Provide the (X, Y) coordinate of the cell's center where the given text is located.  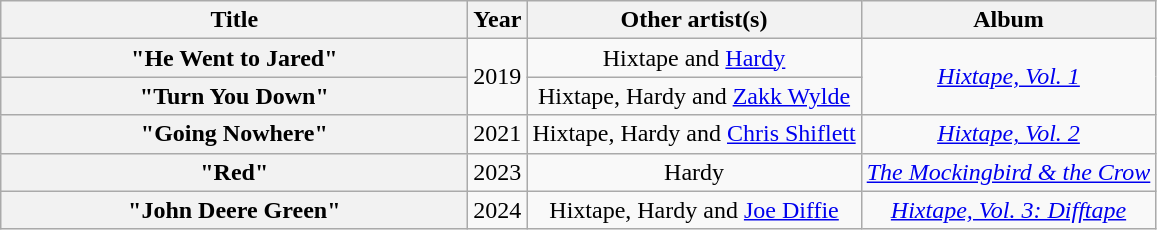
Hardy (694, 172)
"Red" (234, 172)
"Turn You Down" (234, 96)
Album (1008, 20)
Other artist(s) (694, 20)
2021 (498, 134)
Hixtape, Vol. 2 (1008, 134)
2023 (498, 172)
2024 (498, 210)
Title (234, 20)
2019 (498, 77)
Hixtape, Vol. 1 (1008, 77)
Hixtape, Hardy and Joe Diffie (694, 210)
Hixtape, Hardy and Zakk Wylde (694, 96)
"John Deere Green" (234, 210)
"He Went to Jared" (234, 58)
The Mockingbird & the Crow (1008, 172)
Hixtape, Vol. 3: Difftape (1008, 210)
"Going Nowhere" (234, 134)
Year (498, 20)
Hixtape and Hardy (694, 58)
Hixtape, Hardy and Chris Shiflett (694, 134)
